Find where the given text appears and provide that cell's center as (x, y) coordinate. 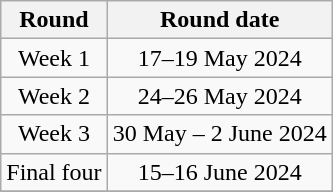
Round (54, 20)
Week 3 (54, 134)
Final four (54, 172)
Week 1 (54, 58)
24–26 May 2024 (220, 96)
15–16 June 2024 (220, 172)
Round date (220, 20)
Week 2 (54, 96)
30 May – 2 June 2024 (220, 134)
17–19 May 2024 (220, 58)
